Determine the (x, y) coordinate at the center of the cell enclosing the given text.  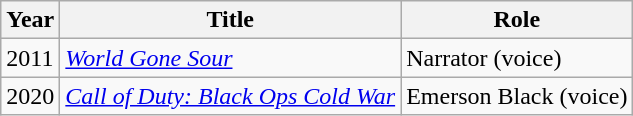
Emerson Black (voice) (517, 96)
2020 (30, 96)
World Gone Sour (230, 58)
Year (30, 20)
2011 (30, 58)
Title (230, 20)
Narrator (voice) (517, 58)
Call of Duty: Black Ops Cold War (230, 96)
Role (517, 20)
